Extract the (X, Y) coordinate from the center of the cell holding the provided text.  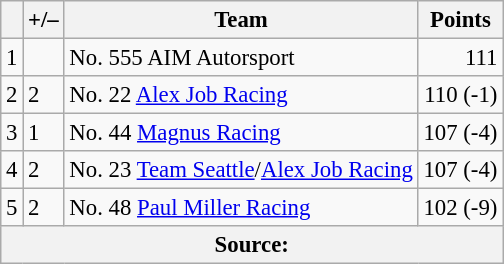
5 (12, 208)
Points (460, 20)
Team (241, 20)
4 (12, 170)
Source: (252, 245)
3 (12, 133)
+/– (44, 20)
No. 23 Team Seattle/Alex Job Racing (241, 170)
102 (-9) (460, 208)
111 (460, 58)
No. 22 Alex Job Racing (241, 95)
No. 44 Magnus Racing (241, 133)
No. 555 AIM Autorsport (241, 58)
110 (-1) (460, 95)
No. 48 Paul Miller Racing (241, 208)
